Output the [X, Y] coordinate of the center of the cell containing the given text.  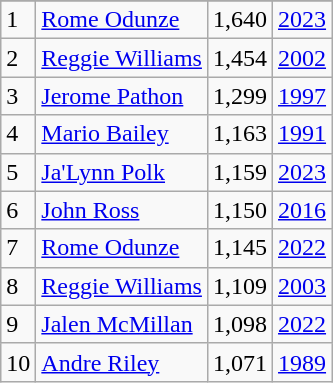
7 [18, 248]
1,098 [240, 324]
8 [18, 286]
1991 [302, 134]
Jerome Pathon [122, 96]
1997 [302, 96]
1,071 [240, 362]
5 [18, 172]
Andre Riley [122, 362]
1,109 [240, 286]
1,145 [240, 248]
1,299 [240, 96]
4 [18, 134]
Mario Bailey [122, 134]
1,640 [240, 20]
2016 [302, 210]
1 [18, 20]
1,163 [240, 134]
1,454 [240, 58]
Jalen McMillan [122, 324]
3 [18, 96]
1989 [302, 362]
2003 [302, 286]
1,159 [240, 172]
2002 [302, 58]
2 [18, 58]
10 [18, 362]
1,150 [240, 210]
John Ross [122, 210]
Ja'Lynn Polk [122, 172]
6 [18, 210]
9 [18, 324]
